Scan for the cell matching the given text and deliver its (x, y) coordinate at center. 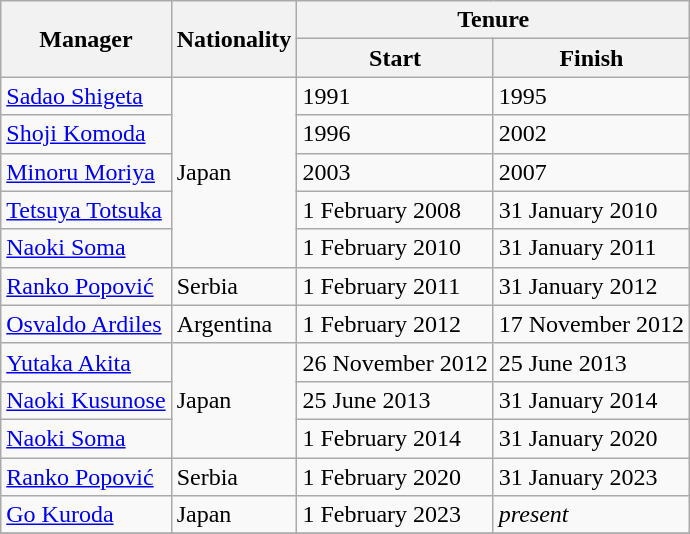
31 January 2011 (591, 248)
1 February 2014 (395, 438)
31 January 2023 (591, 477)
Tenure (494, 20)
1 February 2023 (395, 515)
31 January 2014 (591, 400)
1 February 2012 (395, 324)
2007 (591, 172)
Naoki Kusunose (86, 400)
31 January 2012 (591, 286)
1 February 2008 (395, 210)
1995 (591, 96)
31 January 2010 (591, 210)
1 February 2011 (395, 286)
Sadao Shigeta (86, 96)
1 February 2020 (395, 477)
Tetsuya Totsuka (86, 210)
Yutaka Akita (86, 362)
1991 (395, 96)
26 November 2012 (395, 362)
Minoru Moriya (86, 172)
1996 (395, 134)
2002 (591, 134)
Start (395, 58)
Finish (591, 58)
Go Kuroda (86, 515)
1 February 2010 (395, 248)
Nationality (234, 39)
Argentina (234, 324)
Osvaldo Ardiles (86, 324)
2003 (395, 172)
17 November 2012 (591, 324)
present (591, 515)
Manager (86, 39)
Shoji Komoda (86, 134)
31 January 2020 (591, 438)
